Provide the [x, y] coordinate of the cell's center where the given text is located.  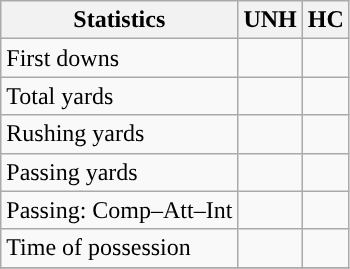
Rushing yards [120, 134]
Statistics [120, 20]
HC [326, 20]
Passing yards [120, 172]
UNH [270, 20]
First downs [120, 58]
Time of possession [120, 248]
Total yards [120, 96]
Passing: Comp–Att–Int [120, 210]
